Locate the cell with the specified text and output its (X, Y) center coordinate. 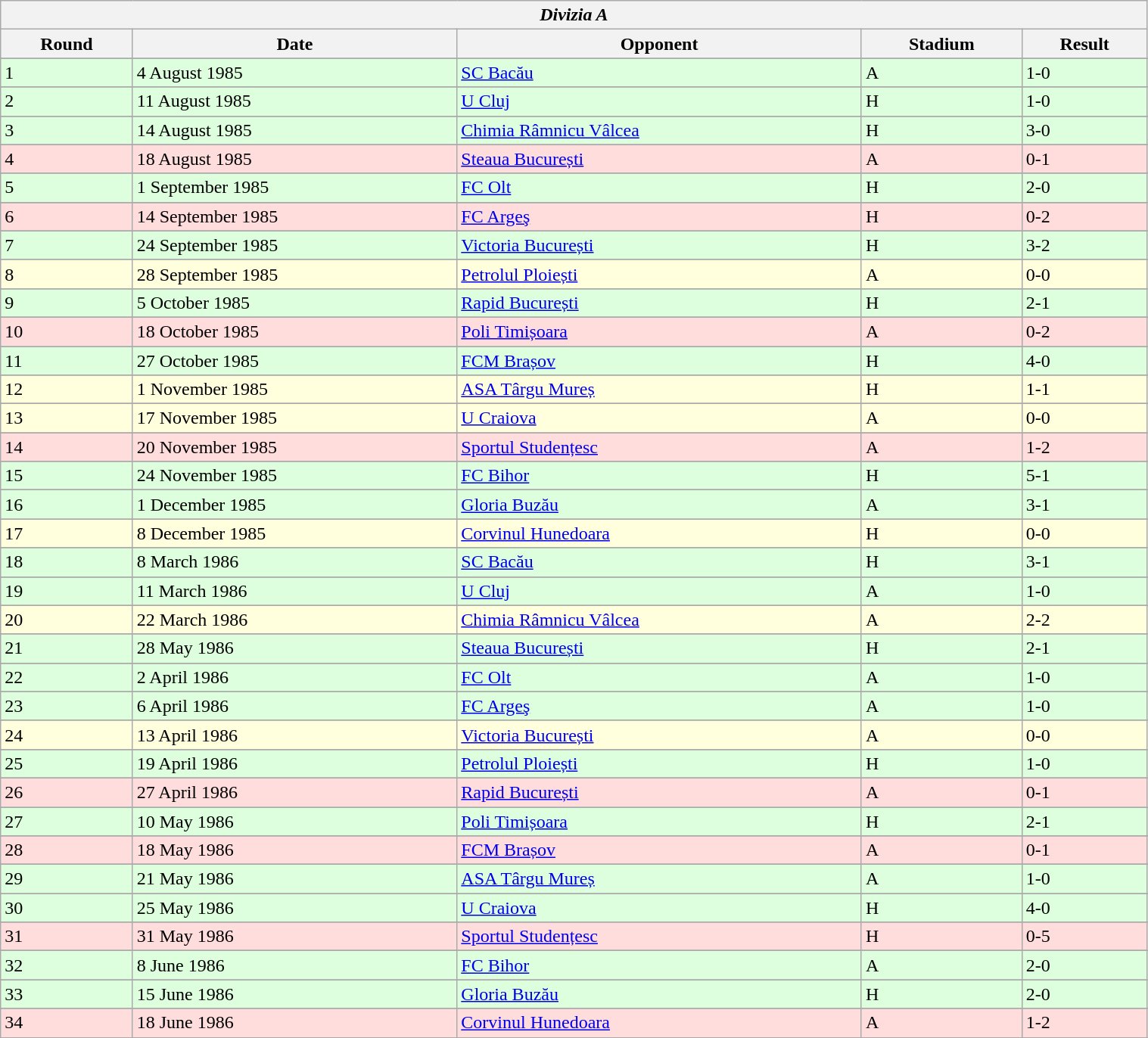
14 August 1985 (295, 130)
31 (67, 937)
25 (67, 763)
18 October 1985 (295, 331)
8 (67, 274)
20 November 1985 (295, 447)
16 (67, 505)
14 (67, 447)
17 (67, 533)
9 (67, 303)
8 December 1985 (295, 533)
Stadium (941, 44)
27 October 1985 (295, 361)
Divizia A (574, 15)
26 (67, 792)
14 September 1985 (295, 216)
1-1 (1084, 390)
8 June 1986 (295, 965)
11 August 1985 (295, 101)
22 March 1986 (295, 620)
2 (67, 101)
5 (67, 188)
5-1 (1084, 476)
24 November 1985 (295, 476)
2-2 (1084, 620)
23 (67, 706)
11 (67, 361)
11 March 1986 (295, 591)
3 (67, 130)
18 August 1985 (295, 159)
1 December 1985 (295, 505)
31 May 1986 (295, 937)
Round (67, 44)
1 November 1985 (295, 390)
21 May 1986 (295, 879)
15 June 1986 (295, 994)
1 (67, 73)
Date (295, 44)
18 May 1986 (295, 850)
1 September 1985 (295, 188)
27 April 1986 (295, 792)
21 (67, 648)
24 (67, 735)
13 April 1986 (295, 735)
25 May 1986 (295, 908)
7 (67, 245)
8 March 1986 (295, 562)
Opponent (660, 44)
28 (67, 850)
10 May 1986 (295, 821)
27 (67, 821)
24 September 1985 (295, 245)
19 April 1986 (295, 763)
32 (67, 965)
10 (67, 331)
18 June 1986 (295, 1023)
0-5 (1084, 937)
33 (67, 994)
28 September 1985 (295, 274)
3-0 (1084, 130)
34 (67, 1023)
30 (67, 908)
17 November 1985 (295, 418)
5 October 1985 (295, 303)
2 April 1986 (295, 677)
12 (67, 390)
19 (67, 591)
4 (67, 159)
20 (67, 620)
6 (67, 216)
Result (1084, 44)
15 (67, 476)
13 (67, 418)
3-2 (1084, 245)
29 (67, 879)
28 May 1986 (295, 648)
6 April 1986 (295, 706)
22 (67, 677)
4 August 1985 (295, 73)
18 (67, 562)
